Locate the cell with the specified text and output its [X, Y] center coordinate. 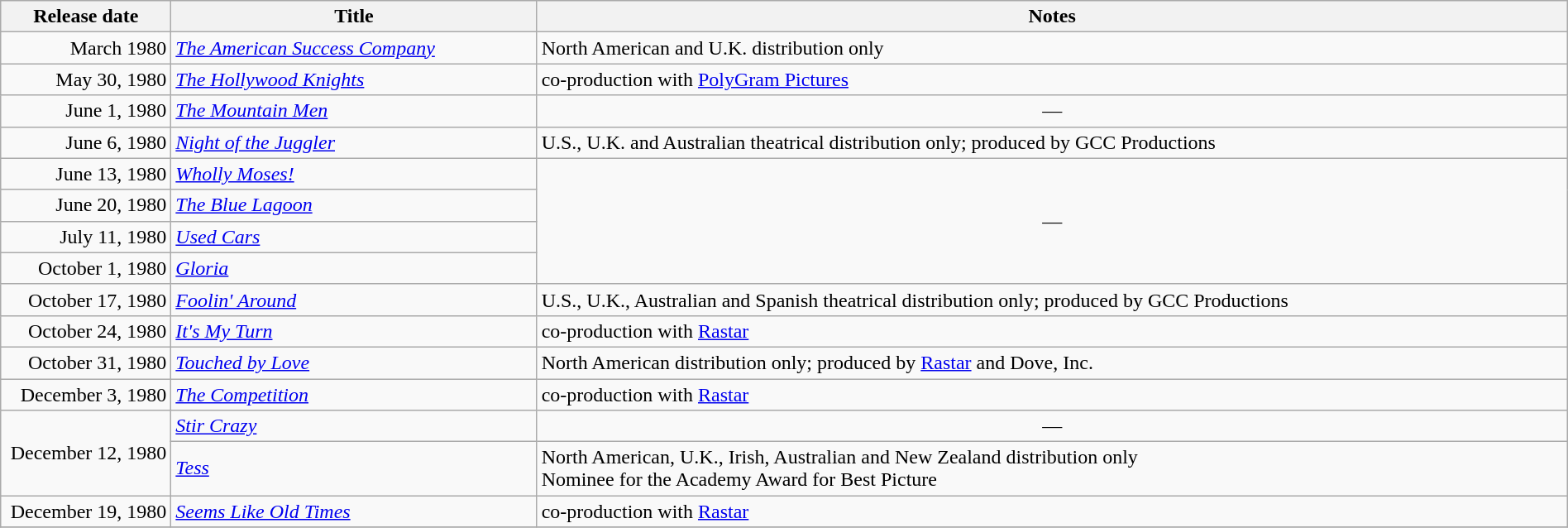
Used Cars [354, 237]
Seems Like Old Times [354, 511]
North American distribution only; produced by Rastar and Dove, Inc. [1052, 362]
U.S., U.K. and Australian theatrical distribution only; produced by GCC Productions [1052, 142]
Title [354, 17]
October 17, 1980 [86, 300]
July 11, 1980 [86, 237]
Night of the Juggler [354, 142]
Foolin' Around [354, 300]
June 20, 1980 [86, 205]
co-production with PolyGram Pictures [1052, 79]
The Competition [354, 395]
North American and U.K. distribution only [1052, 48]
North American, U.K., Irish, Australian and New Zealand distribution onlyNominee for the Academy Award for Best Picture [1052, 468]
Wholly Moses! [354, 174]
May 30, 1980 [86, 79]
December 12, 1980 [86, 454]
June 1, 1980 [86, 111]
Gloria [354, 268]
Stir Crazy [354, 426]
December 3, 1980 [86, 395]
October 1, 1980 [86, 268]
The Hollywood Knights [354, 79]
Touched by Love [354, 362]
December 19, 1980 [86, 511]
The Mountain Men [354, 111]
The Blue Lagoon [354, 205]
Tess [354, 468]
U.S., U.K., Australian and Spanish theatrical distribution only; produced by GCC Productions [1052, 300]
Notes [1052, 17]
Release date [86, 17]
June 13, 1980 [86, 174]
The American Success Company [354, 48]
It's My Turn [354, 331]
June 6, 1980 [86, 142]
October 31, 1980 [86, 362]
March 1980 [86, 48]
October 24, 1980 [86, 331]
